Search for the cell housing the specified text and yield its [X, Y] center coordinate. 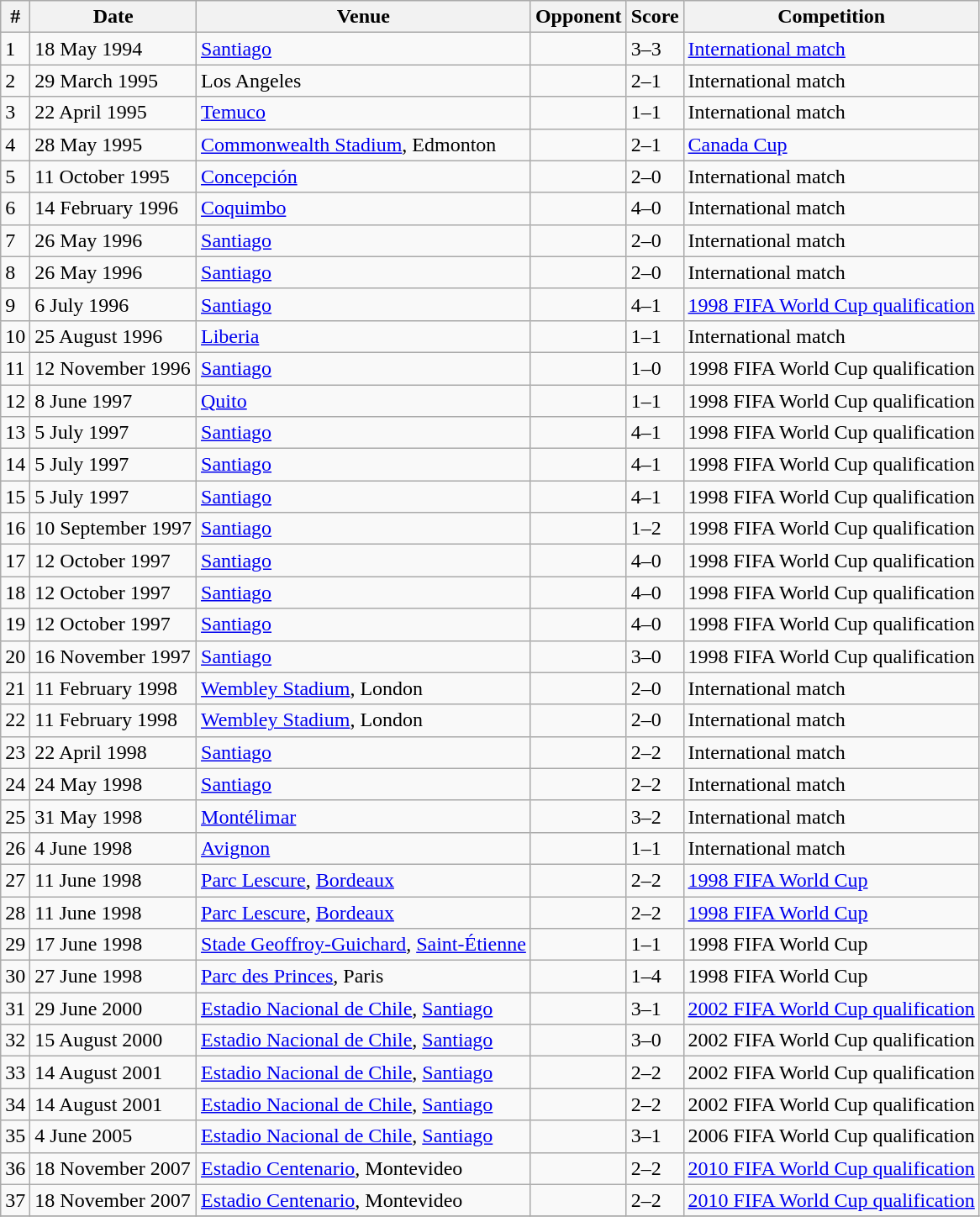
30 [15, 977]
33 [15, 1072]
1–0 [655, 368]
25 August 1996 [113, 336]
32 [15, 1041]
Competition [831, 17]
Score [655, 17]
21 [15, 688]
16 [15, 529]
10 September 1997 [113, 529]
29 June 2000 [113, 1009]
5 [15, 176]
Stade Geoffroy-Guichard, Saint-Étienne [364, 945]
1–4 [655, 977]
12 November 1996 [113, 368]
1 [15, 49]
22 April 1995 [113, 113]
Avignon [364, 848]
Concepción [364, 176]
8 [15, 272]
2006 FIFA World Cup qualification [831, 1136]
36 [15, 1168]
3–3 [655, 49]
31 [15, 1009]
29 [15, 945]
Los Angeles [364, 81]
3 [15, 113]
25 [15, 816]
Liberia [364, 336]
6 [15, 208]
31 May 1998 [113, 816]
4 [15, 145]
Date [113, 17]
15 August 2000 [113, 1041]
14 February 1996 [113, 208]
Canada Cup [831, 145]
Parc des Princes, Paris [364, 977]
15 [15, 497]
9 [15, 304]
22 [15, 720]
29 March 1995 [113, 81]
24 [15, 784]
34 [15, 1104]
6 July 1996 [113, 304]
3–2 [655, 816]
20 [15, 656]
Commonwealth Stadium, Edmonton [364, 145]
7 [15, 240]
Opponent [578, 17]
12 [15, 401]
8 June 1997 [113, 401]
23 [15, 752]
4 June 1998 [113, 848]
Quito [364, 401]
# [15, 17]
27 June 1998 [113, 977]
14 [15, 465]
16 November 1997 [113, 656]
28 May 1995 [113, 145]
28 [15, 912]
Montélimar [364, 816]
11 October 1995 [113, 176]
Coquimbo [364, 208]
10 [15, 336]
24 May 1998 [113, 784]
22 April 1998 [113, 752]
4 June 2005 [113, 1136]
17 [15, 561]
1–2 [655, 529]
13 [15, 433]
35 [15, 1136]
18 [15, 593]
Venue [364, 17]
2 [15, 81]
27 [15, 880]
Temuco [364, 113]
19 [15, 624]
37 [15, 1200]
17 June 1998 [113, 945]
26 [15, 848]
18 May 1994 [113, 49]
11 [15, 368]
